For the text-containing cell, return its midpoint in (X, Y) coordinate format. 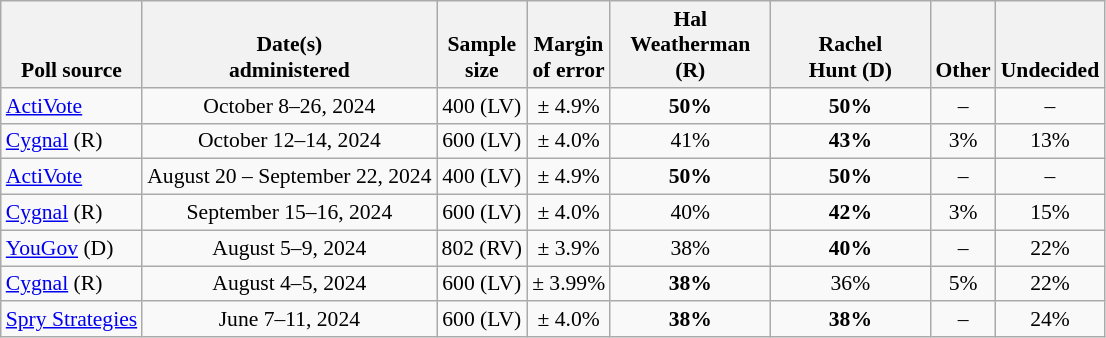
42% (850, 213)
Marginof error (568, 44)
41% (690, 141)
Spry Strategies (72, 320)
HalWeatherman (R) (690, 44)
Other (962, 44)
August 5–9, 2024 (289, 248)
September 15–16, 2024 (289, 213)
RachelHunt (D) (850, 44)
Samplesize (482, 44)
October 8–26, 2024 (289, 106)
August 4–5, 2024 (289, 284)
15% (1050, 213)
August 20 – September 22, 2024 (289, 177)
36% (850, 284)
43% (850, 141)
Date(s)administered (289, 44)
October 12–14, 2024 (289, 141)
Undecided (1050, 44)
± 3.99% (568, 284)
YouGov (D) (72, 248)
5% (962, 284)
Poll source (72, 44)
13% (1050, 141)
± 3.9% (568, 248)
24% (1050, 320)
802 (RV) (482, 248)
June 7–11, 2024 (289, 320)
